Find where the given text appears and provide that cell's center as (x, y) coordinate. 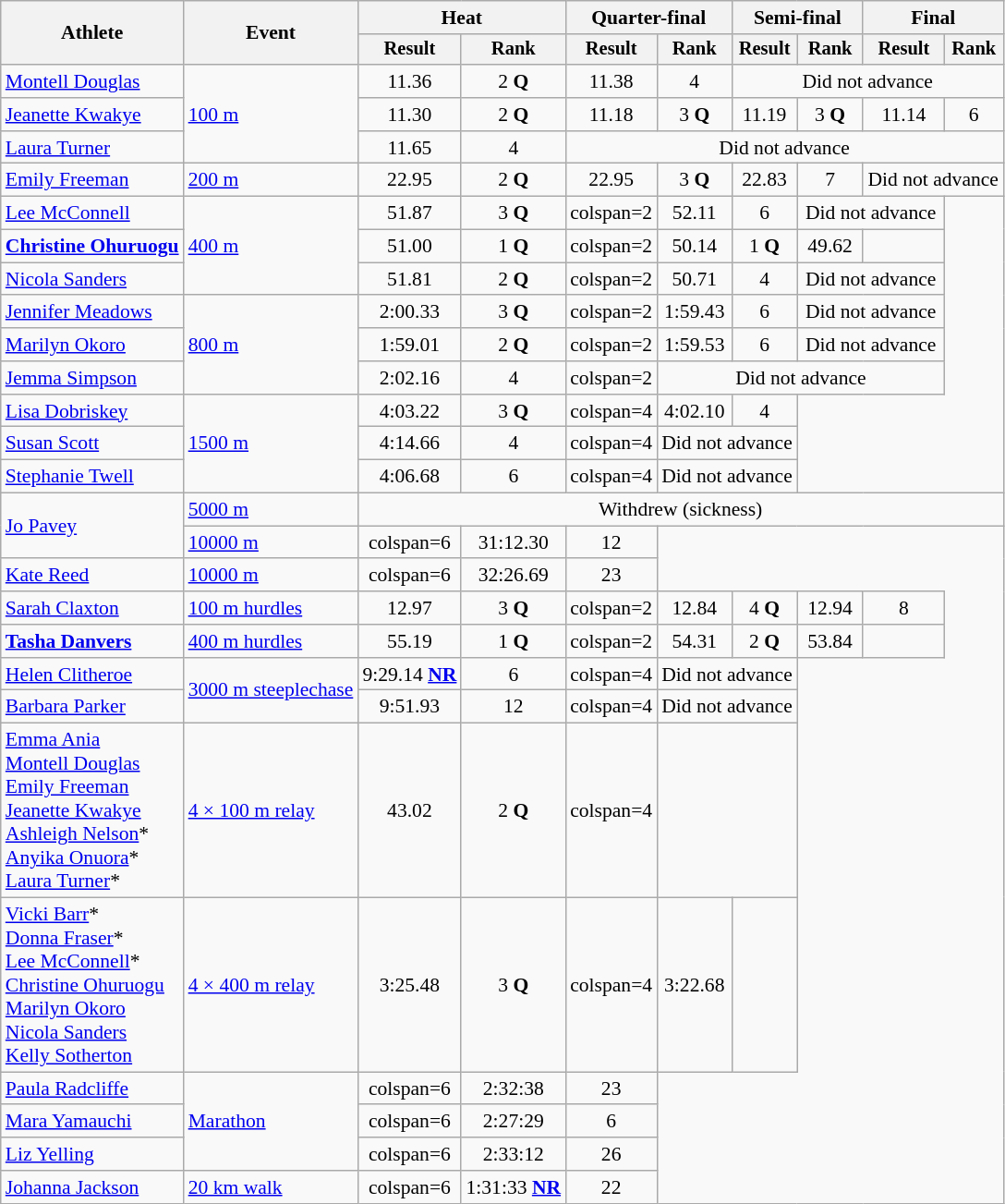
11.36 (409, 81)
12.97 (409, 608)
400 m hurdles (272, 641)
Susan Scott (92, 444)
7 (830, 180)
5000 m (272, 510)
11.14 (903, 115)
Lisa Dobriskey (92, 411)
2:00.33 (409, 312)
2:33:12 (514, 1154)
51.87 (409, 213)
11.65 (409, 148)
26 (611, 1154)
Heat (462, 18)
51.00 (409, 247)
Withdrew (sickness) (680, 510)
2:27:29 (514, 1122)
Montell Douglas (92, 81)
31:12.30 (514, 542)
Athlete (92, 33)
4:03.22 (409, 411)
22 (611, 1187)
Johanna Jackson (92, 1187)
400 m (272, 246)
Lee McConnell (92, 213)
Jo Pavey (92, 527)
4 Q (764, 608)
Nicola Sanders (92, 279)
Barbara Parker (92, 707)
2:32:38 (514, 1088)
12.94 (830, 608)
20 km walk (272, 1187)
Final (933, 18)
Stephanie Twell (92, 477)
Jennifer Meadows (92, 312)
800 m (272, 346)
11.19 (764, 115)
Semi-final (797, 18)
43.02 (409, 811)
Jeanette Kwakye (92, 115)
Event (272, 33)
53.84 (830, 641)
4:14.66 (409, 444)
1:59.53 (695, 345)
4 × 400 m relay (272, 985)
Jemma Simpson (92, 378)
1:31:33 NR (514, 1187)
Marilyn Okoro (92, 345)
100 m (272, 115)
8 (903, 608)
51.81 (409, 279)
50.71 (695, 279)
11.30 (409, 115)
22.83 (764, 180)
1500 m (272, 444)
Sarah Claxton (92, 608)
12.84 (695, 608)
1:59.43 (695, 312)
Marathon (272, 1122)
9:29.14 NR (409, 675)
4:02.10 (695, 411)
11.38 (611, 81)
Helen Clitheroe (92, 675)
9:51.93 (409, 707)
55.19 (409, 641)
4 × 100 m relay (272, 811)
Christine Ohuruogu (92, 247)
Emily Freeman (92, 180)
50.14 (695, 247)
32:26.69 (514, 576)
100 m hurdles (272, 608)
Laura Turner (92, 148)
52.11 (695, 213)
3:25.48 (409, 985)
3:22.68 (695, 985)
Paula Radcliffe (92, 1088)
1:59.01 (409, 345)
49.62 (830, 247)
2:02.16 (409, 378)
200 m (272, 180)
4:06.68 (409, 477)
3000 m steeplechase (272, 691)
Tasha Danvers (92, 641)
Emma AniaMontell DouglasEmily FreemanJeanette KwakyeAshleigh Nelson*Anyika Onuora*Laura Turner* (92, 811)
54.31 (695, 641)
Liz Yelling (92, 1154)
Quarter-final (648, 18)
11.18 (611, 115)
Vicki Barr*Donna Fraser*Lee McConnell*Christine OhuruoguMarilyn OkoroNicola SandersKelly Sotherton (92, 985)
Mara Yamauchi (92, 1122)
Kate Reed (92, 576)
